Locate the cell with the specified text and output its (X, Y) center coordinate. 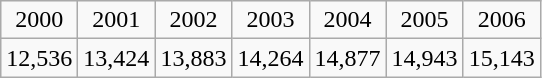
2005 (424, 20)
2000 (40, 20)
2006 (502, 20)
12,536 (40, 58)
15,143 (502, 58)
14,943 (424, 58)
13,883 (194, 58)
2004 (348, 20)
2001 (116, 20)
14,877 (348, 58)
14,264 (270, 58)
13,424 (116, 58)
2002 (194, 20)
2003 (270, 20)
